Scan for the cell matching the given text and deliver its (x, y) coordinate at center. 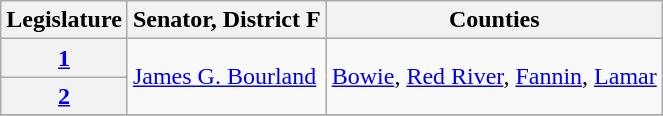
Counties (494, 20)
2 (64, 96)
1 (64, 58)
Senator, District F (226, 20)
Bowie, Red River, Fannin, Lamar (494, 77)
James G. Bourland (226, 77)
Legislature (64, 20)
